Extract the [x, y] coordinate from the center of the cell holding the provided text.  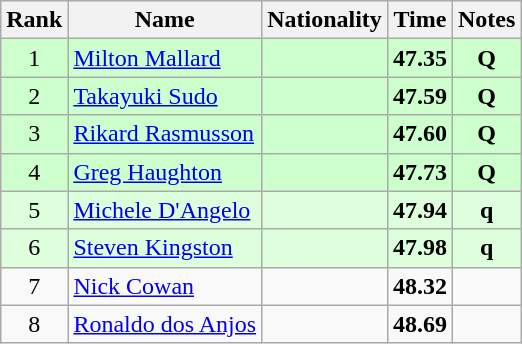
47.94 [420, 210]
Michele D'Angelo [165, 210]
Nationality [325, 20]
2 [34, 96]
Ronaldo dos Anjos [165, 324]
Greg Haughton [165, 172]
47.35 [420, 58]
1 [34, 58]
Name [165, 20]
47.73 [420, 172]
Nick Cowan [165, 286]
47.60 [420, 134]
3 [34, 134]
6 [34, 248]
48.69 [420, 324]
4 [34, 172]
Notes [486, 20]
Time [420, 20]
48.32 [420, 286]
47.59 [420, 96]
Milton Mallard [165, 58]
Steven Kingston [165, 248]
47.98 [420, 248]
Rikard Rasmusson [165, 134]
Takayuki Sudo [165, 96]
5 [34, 210]
8 [34, 324]
Rank [34, 20]
7 [34, 286]
